Identify which cell holds the provided text, then report its (x, y) central coordinate. 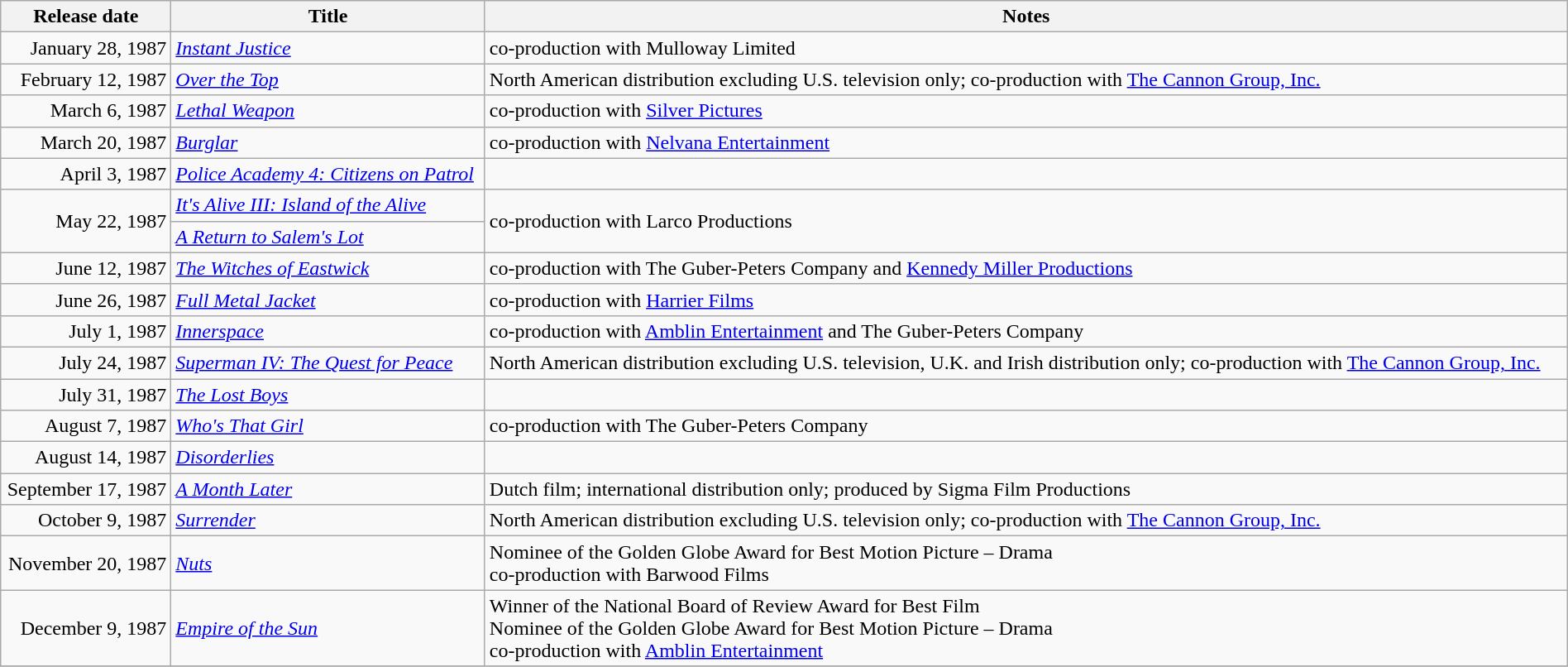
A Month Later (328, 489)
August 7, 1987 (86, 426)
Nuts (328, 563)
Who's That Girl (328, 426)
North American distribution excluding U.S. television, U.K. and Irish distribution only; co-production with The Cannon Group, Inc. (1025, 362)
March 6, 1987 (86, 111)
July 24, 1987 (86, 362)
Notes (1025, 17)
co-production with Larco Productions (1025, 221)
December 9, 1987 (86, 628)
March 20, 1987 (86, 142)
Title (328, 17)
Lethal Weapon (328, 111)
co-production with Harrier Films (1025, 300)
June 12, 1987 (86, 268)
Instant Justice (328, 48)
Over the Top (328, 79)
Empire of the Sun (328, 628)
Police Academy 4: Citizens on Patrol (328, 174)
July 1, 1987 (86, 331)
September 17, 1987 (86, 489)
June 26, 1987 (86, 300)
co-production with The Guber-Peters Company (1025, 426)
Release date (86, 17)
Nominee of the Golden Globe Award for Best Motion Picture – Dramaco-production with Barwood Films (1025, 563)
Full Metal Jacket (328, 300)
co-production with Nelvana Entertainment (1025, 142)
Disorderlies (328, 458)
Burglar (328, 142)
February 12, 1987 (86, 79)
co-production with Silver Pictures (1025, 111)
Surrender (328, 521)
August 14, 1987 (86, 458)
Innerspace (328, 331)
co-production with Mulloway Limited (1025, 48)
Superman IV: The Quest for Peace (328, 362)
co-production with Amblin Entertainment and The Guber-Peters Company (1025, 331)
The Witches of Eastwick (328, 268)
Dutch film; international distribution only; produced by Sigma Film Productions (1025, 489)
July 31, 1987 (86, 395)
The Lost Boys (328, 395)
A Return to Salem's Lot (328, 237)
November 20, 1987 (86, 563)
May 22, 1987 (86, 221)
April 3, 1987 (86, 174)
January 28, 1987 (86, 48)
It's Alive III: Island of the Alive (328, 205)
co-production with The Guber-Peters Company and Kennedy Miller Productions (1025, 268)
October 9, 1987 (86, 521)
